Return [x, y] of the center of cell containing provided text 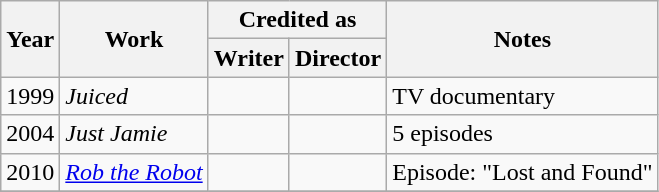
Episode: "Lost and Found" [522, 172]
5 episodes [522, 134]
Credited as [297, 20]
Just Jamie [134, 134]
2010 [30, 172]
Rob the Robot [134, 172]
1999 [30, 96]
Juiced [134, 96]
Work [134, 39]
Director [338, 58]
Writer [248, 58]
TV documentary [522, 96]
Year [30, 39]
Notes [522, 39]
2004 [30, 134]
